Return [x, y] of the center of cell containing provided text 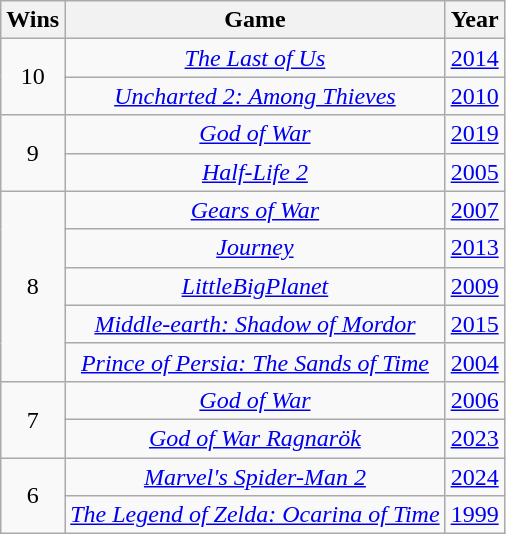
2013 [474, 248]
2023 [474, 438]
Half-Life 2 [255, 172]
God of War Ragnarök [255, 438]
Journey [255, 248]
Year [474, 20]
Middle-earth: Shadow of Mordor [255, 324]
LittleBigPlanet [255, 286]
Gears of War [255, 210]
1999 [474, 515]
2024 [474, 477]
2014 [474, 58]
Game [255, 20]
7 [33, 419]
Uncharted 2: Among Thieves [255, 96]
2006 [474, 400]
Marvel's Spider-Man 2 [255, 477]
Prince of Persia: The Sands of Time [255, 362]
The Legend of Zelda: Ocarina of Time [255, 515]
2019 [474, 134]
8 [33, 286]
10 [33, 77]
9 [33, 153]
Wins [33, 20]
6 [33, 496]
2007 [474, 210]
2015 [474, 324]
2005 [474, 172]
2004 [474, 362]
The Last of Us [255, 58]
2010 [474, 96]
2009 [474, 286]
